Return the (x, y) coordinate for the center point of the cell that contains the specified text.  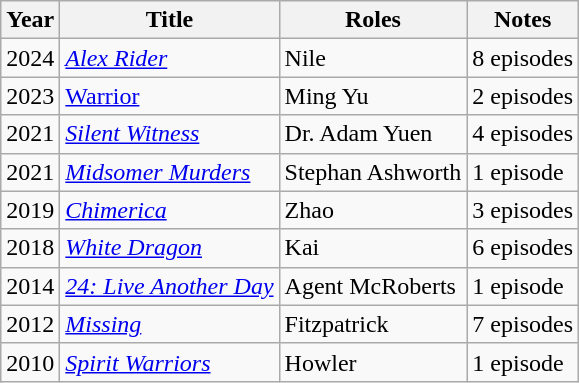
Spirit Warriors (170, 362)
4 episodes (523, 134)
Agent McRoberts (373, 286)
Alex Rider (170, 58)
Title (170, 20)
Chimerica (170, 210)
Missing (170, 324)
Zhao (373, 210)
Stephan Ashworth (373, 172)
2 episodes (523, 96)
2023 (30, 96)
2014 (30, 286)
2018 (30, 248)
Howler (373, 362)
Midsomer Murders (170, 172)
Ming Yu (373, 96)
Nile (373, 58)
3 episodes (523, 210)
6 episodes (523, 248)
2012 (30, 324)
Silent Witness (170, 134)
2024 (30, 58)
Dr. Adam Yuen (373, 134)
Kai (373, 248)
24: Live Another Day (170, 286)
Notes (523, 20)
Warrior (170, 96)
2010 (30, 362)
2019 (30, 210)
Year (30, 20)
White Dragon (170, 248)
7 episodes (523, 324)
Roles (373, 20)
Fitzpatrick (373, 324)
8 episodes (523, 58)
